Scan for the cell matching the given text and deliver its (X, Y) coordinate at center. 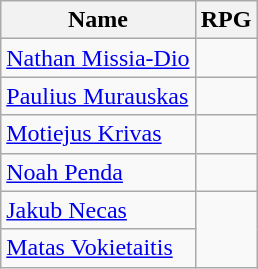
Matas Vokietaitis (98, 248)
Jakub Necas (98, 210)
Name (98, 20)
Noah Penda (98, 172)
RPG (226, 20)
Nathan Missia-Dio (98, 58)
Motiejus Krivas (98, 134)
Paulius Murauskas (98, 96)
